Pinpoint the cell where the given text exists, returning its [x, y] midpoint coordinate. 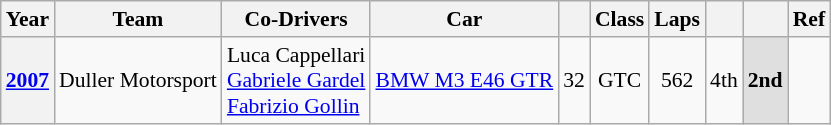
Duller Motorsport [138, 80]
Team [138, 19]
2007 [28, 80]
562 [677, 80]
2nd [766, 80]
GTC [620, 80]
Car [464, 19]
32 [574, 80]
BMW M3 E46 GTR [464, 80]
Laps [677, 19]
Ref [809, 19]
Co-Drivers [296, 19]
4th [724, 80]
Class [620, 19]
Luca Cappellari Gabriele Gardel Fabrizio Gollin [296, 80]
Year [28, 19]
